Find where the given text appears and provide that cell's center as [X, Y] coordinate. 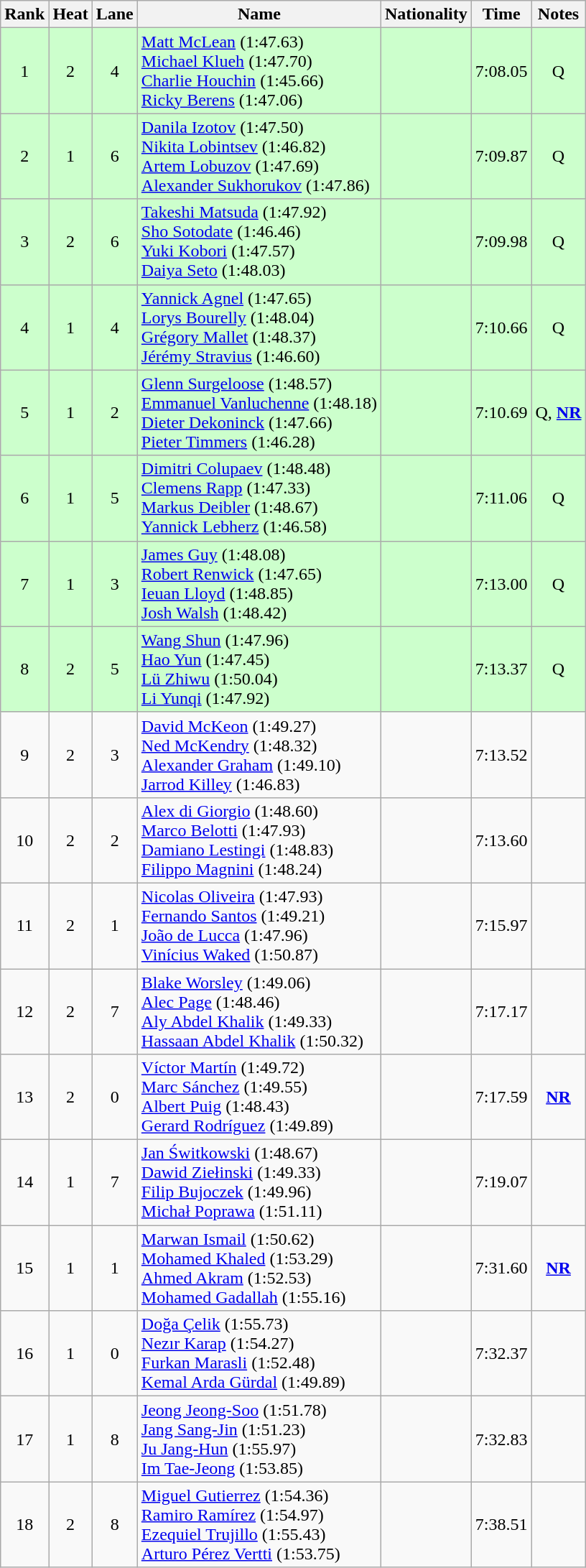
Name [259, 14]
Dimitri Colupaev (1:48.48)Clemens Rapp (1:47.33)Markus Deibler (1:48.67)Yannick Lebherz (1:46.58) [259, 498]
12 [24, 1011]
7:11.06 [501, 498]
7:17.17 [501, 1011]
Yannick Agnel (1:47.65)Lorys Bourelly (1:48.04)Grégory Mallet (1:48.37)Jérémy Stravius (1:46.60) [259, 328]
Nationality [427, 14]
Lane [115, 14]
7:32.83 [501, 1439]
Matt McLean (1:47.63)Michael Klueh (1:47.70)Charlie Houchin (1:45.66)Ricky Berens (1:47.06) [259, 70]
Rank [24, 14]
Q, NR [559, 412]
7:13.00 [501, 583]
Víctor Martín (1:49.72)Marc Sánchez (1:49.55)Albert Puig (1:48.43)Gerard Rodríguez (1:49.89) [259, 1098]
17 [24, 1439]
13 [24, 1098]
14 [24, 1182]
9 [24, 754]
David McKeon (1:49.27)Ned McKendry (1:48.32)Alexander Graham (1:49.10)Jarrod Killey (1:46.83) [259, 754]
18 [24, 1524]
7:15.97 [501, 925]
Marwan Ismail (1:50.62)Mohamed Khaled (1:53.29)Ahmed Akram (1:52.53)Mohamed Gadallah (1:55.16) [259, 1268]
Jan Świtkowski (1:48.67)Dawid Ziełinski (1:49.33)Filip Bujoczek (1:49.96)Michał Poprawa (1:51.11) [259, 1182]
7:13.37 [501, 669]
Blake Worsley (1:49.06)Alec Page (1:48.46)Aly Abdel Khalik (1:49.33)Hassaan Abdel Khalik (1:50.32) [259, 1011]
7:10.69 [501, 412]
Glenn Surgeloose (1:48.57)Emmanuel Vanluchenne (1:48.18)Dieter Dekoninck (1:47.66)Pieter Timmers (1:46.28) [259, 412]
11 [24, 925]
Heat [70, 14]
Nicolas Oliveira (1:47.93)Fernando Santos (1:49.21)João de Lucca (1:47.96)Vinícius Waked (1:50.87) [259, 925]
15 [24, 1268]
Miguel Gutierrez (1:54.36)Ramiro Ramírez (1:54.97)Ezequiel Trujillo (1:55.43)Arturo Pérez Vertti (1:53.75) [259, 1524]
7:08.05 [501, 70]
16 [24, 1353]
7:09.98 [501, 241]
7:38.51 [501, 1524]
Notes [559, 14]
Time [501, 14]
7:19.07 [501, 1182]
Doğa Çelik (1:55.73)Nezır Karap (1:54.27)Furkan Marasli (1:52.48)Kemal Arda Gürdal (1:49.89) [259, 1353]
Alex di Giorgio (1:48.60)Marco Belotti (1:47.93)Damiano Lestingi (1:48.83)Filippo Magnini (1:48.24) [259, 840]
7:10.66 [501, 328]
Takeshi Matsuda (1:47.92)Sho Sotodate (1:46.46)Yuki Kobori (1:47.57)Daiya Seto (1:48.03) [259, 241]
7:32.37 [501, 1353]
7:17.59 [501, 1098]
7:09.87 [501, 157]
Jeong Jeong-Soo (1:51.78)Jang Sang-Jin (1:51.23)Ju Jang-Hun (1:55.97)Im Tae-Jeong (1:53.85) [259, 1439]
Danila Izotov (1:47.50)Nikita Lobintsev (1:46.82)Artem Lobuzov (1:47.69)Alexander Sukhorukov (1:47.86) [259, 157]
Wang Shun (1:47.96)Hao Yun (1:47.45)Lü Zhiwu (1:50.04)Li Yunqi (1:47.92) [259, 669]
10 [24, 840]
7:31.60 [501, 1268]
7:13.52 [501, 754]
James Guy (1:48.08)Robert Renwick (1:47.65)Ieuan Lloyd (1:48.85)Josh Walsh (1:48.42) [259, 583]
7:13.60 [501, 840]
